Return (x, y) of the center of cell containing provided text 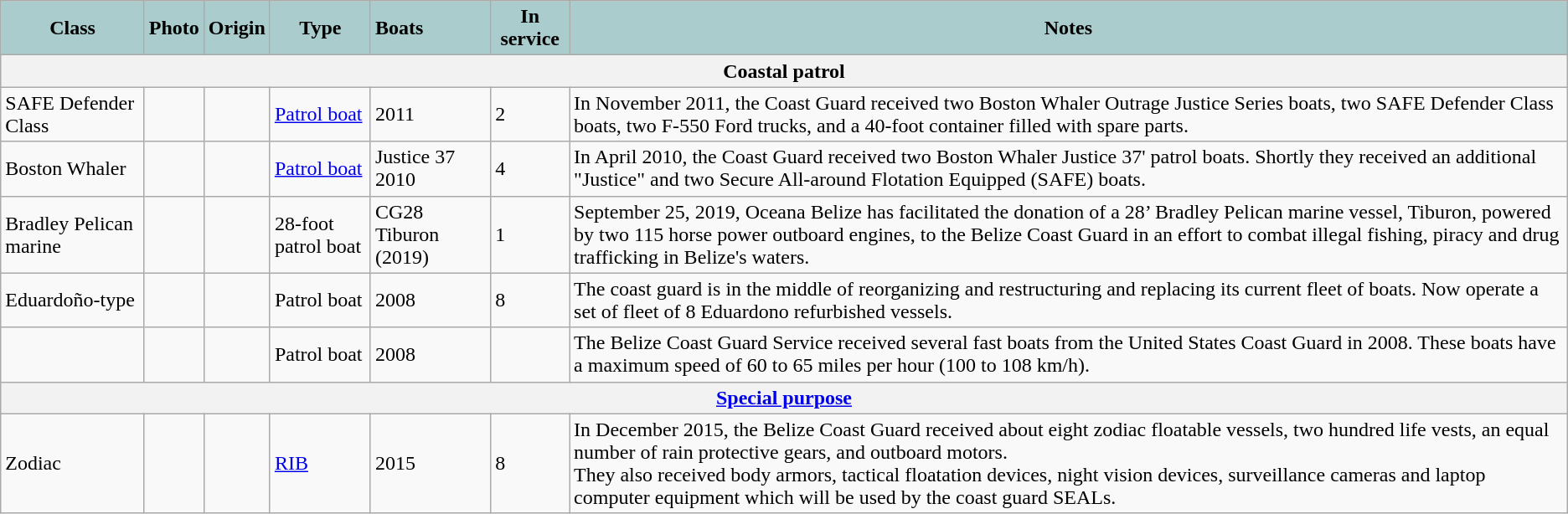
Boats (431, 28)
28-foot patrol boat (320, 234)
2011 (431, 114)
Special purpose (784, 398)
1 (530, 234)
Bradley Pelican marine (72, 234)
CG28 Tiburon (2019) (431, 234)
SAFE Defender Class (72, 114)
Eduardoño-type (72, 300)
In service (530, 28)
2015 (431, 464)
Origin (236, 28)
Zodiac (72, 464)
Notes (1069, 28)
2 (530, 114)
Coastal patrol (784, 71)
Boston Whaler (72, 169)
Class (72, 28)
Type (320, 28)
4 (530, 169)
RIB (320, 464)
Justice 37 2010 (431, 169)
Photo (174, 28)
